Determine the (X, Y) coordinate at the center of the cell enclosing the given text.  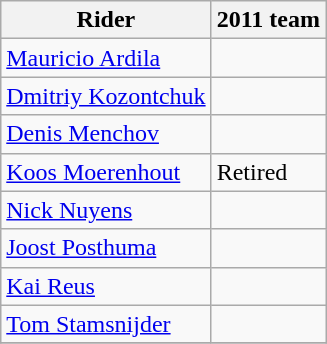
Denis Menchov (106, 134)
Rider (106, 20)
Retired (268, 172)
Joost Posthuma (106, 248)
Tom Stamsnijder (106, 324)
2011 team (268, 20)
Dmitriy Kozontchuk (106, 96)
Koos Moerenhout (106, 172)
Mauricio Ardila (106, 58)
Kai Reus (106, 286)
Nick Nuyens (106, 210)
